Search for the cell housing the specified text and yield its [X, Y] center coordinate. 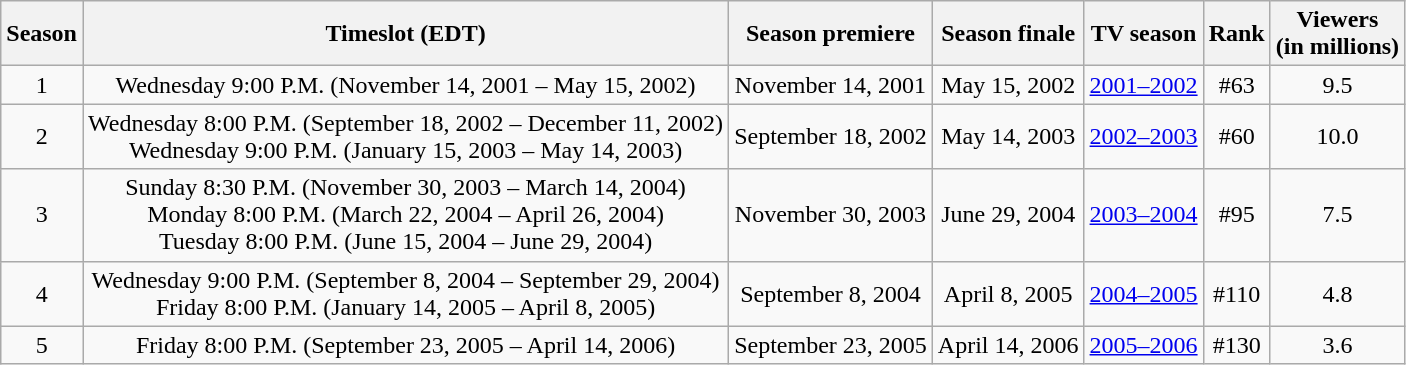
April 14, 2006 [1008, 345]
September 8, 2004 [831, 294]
September 23, 2005 [831, 345]
3 [42, 215]
#95 [1236, 215]
1 [42, 85]
9.5 [1337, 85]
Friday 8:00 P.M. (September 23, 2005 – April 14, 2006) [405, 345]
4.8 [1337, 294]
5 [42, 345]
10.0 [1337, 136]
2004–2005 [1144, 294]
2 [42, 136]
May 14, 2003 [1008, 136]
Season premiere [831, 34]
2005–2006 [1144, 345]
3.6 [1337, 345]
TV season [1144, 34]
2001–2002 [1144, 85]
November 14, 2001 [831, 85]
#63 [1236, 85]
2003–2004 [1144, 215]
Season finale [1008, 34]
Wednesday 9:00 P.M. (November 14, 2001 – May 15, 2002) [405, 85]
Wednesday 8:00 P.M. (September 18, 2002 – December 11, 2002)Wednesday 9:00 P.M. (January 15, 2003 – May 14, 2003) [405, 136]
#110 [1236, 294]
4 [42, 294]
Viewers (in millions) [1337, 34]
Season [42, 34]
#130 [1236, 345]
Wednesday 9:00 P.M. (September 8, 2004 – September 29, 2004) Friday 8:00 P.M. (January 14, 2005 – April 8, 2005) [405, 294]
May 15, 2002 [1008, 85]
June 29, 2004 [1008, 215]
Rank [1236, 34]
November 30, 2003 [831, 215]
7.5 [1337, 215]
2002–2003 [1144, 136]
#60 [1236, 136]
September 18, 2002 [831, 136]
Timeslot (EDT) [405, 34]
April 8, 2005 [1008, 294]
